From the cell containing the given text, extract its center point as (x, y) coordinate. 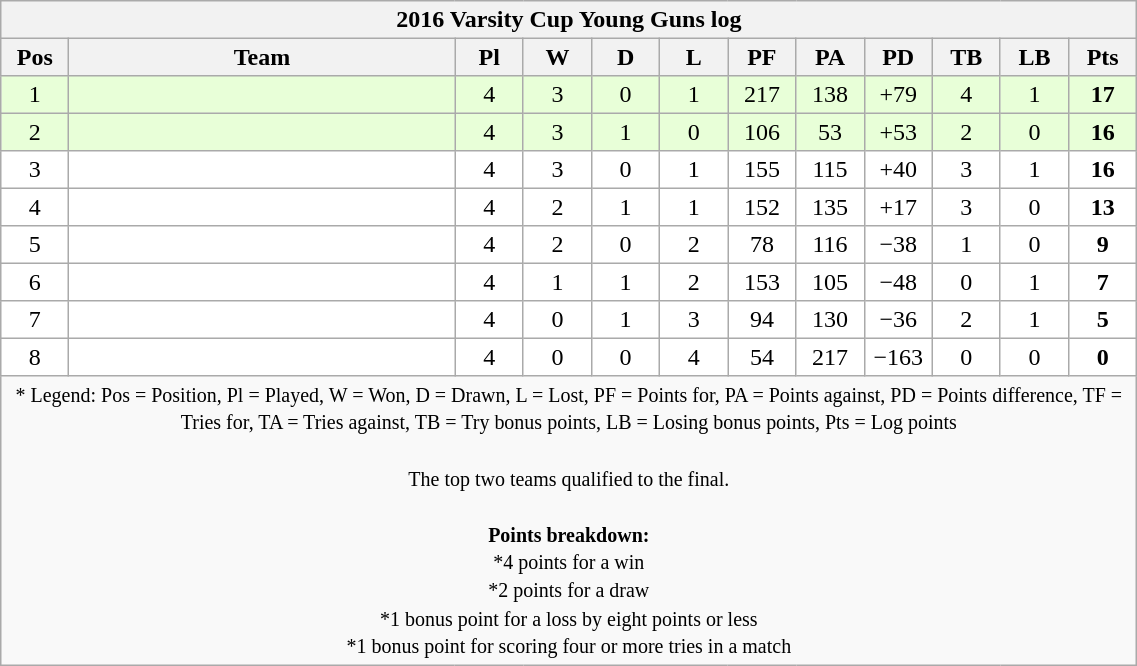
152 (762, 206)
135 (830, 206)
TB (966, 56)
155 (762, 170)
116 (830, 244)
105 (830, 282)
8 (35, 356)
LB (1034, 56)
−163 (898, 356)
106 (762, 132)
Pl (489, 56)
2016 Varsity Cup Young Guns log (569, 20)
L (694, 56)
17 (1103, 94)
Team (262, 56)
Pts (1103, 56)
W (557, 56)
78 (762, 244)
53 (830, 132)
54 (762, 356)
+40 (898, 170)
+17 (898, 206)
13 (1103, 206)
138 (830, 94)
−36 (898, 318)
PF (762, 56)
153 (762, 282)
130 (830, 318)
9 (1103, 244)
Pos (35, 56)
115 (830, 170)
PD (898, 56)
+79 (898, 94)
−38 (898, 244)
−48 (898, 282)
+53 (898, 132)
D (625, 56)
PA (830, 56)
94 (762, 318)
6 (35, 282)
